Output the (X, Y) coordinate of the center of the cell containing the given text.  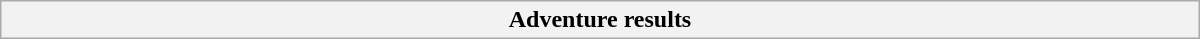
Adventure results (600, 20)
